Search for the cell housing the specified text and yield its [x, y] center coordinate. 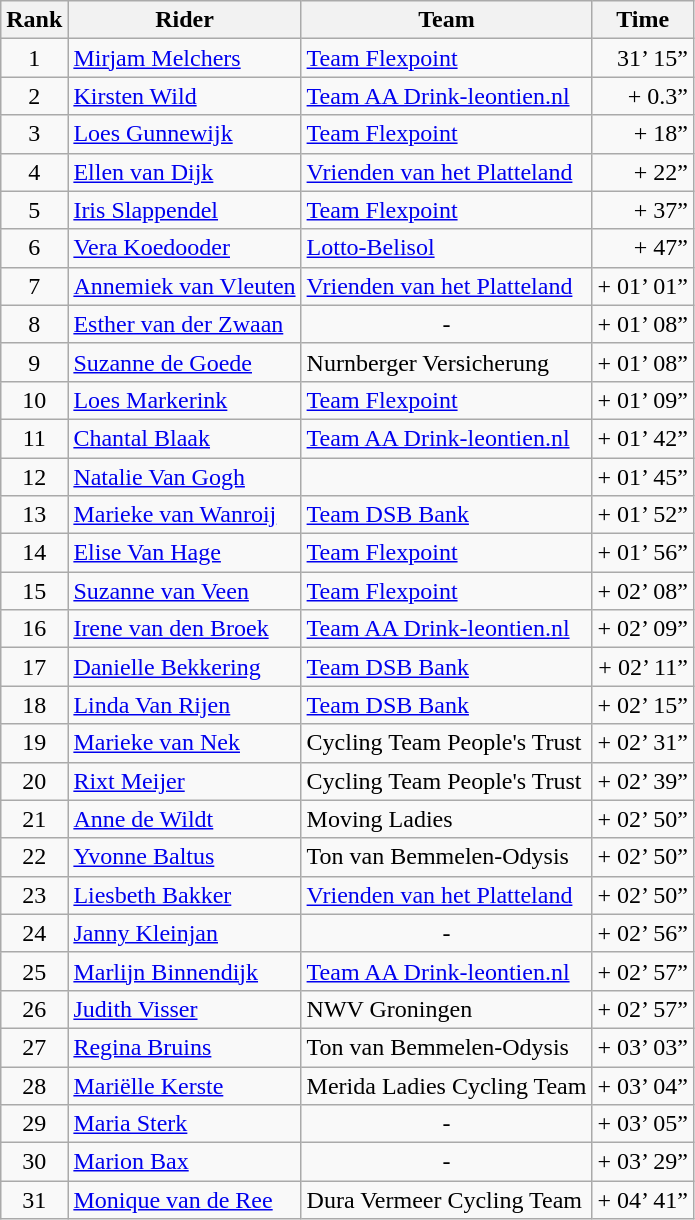
17 [34, 667]
29 [34, 1124]
15 [34, 591]
22 [34, 857]
+ 01’ 52” [642, 515]
Maria Sterk [184, 1124]
+ 03’ 29” [642, 1162]
+ 37” [642, 210]
11 [34, 438]
25 [34, 971]
21 [34, 819]
Judith Visser [184, 1009]
5 [34, 210]
Esther van der Zwaan [184, 324]
+ 22” [642, 172]
+ 18” [642, 134]
Dura Vermeer Cycling Team [446, 1200]
+ 03’ 05” [642, 1124]
Monique van de Ree [184, 1200]
18 [34, 705]
Yvonne Baltus [184, 857]
Liesbeth Bakker [184, 895]
Marlijn Binnendijk [184, 971]
+ 47” [642, 248]
24 [34, 933]
Mariëlle Kerste [184, 1085]
Suzanne de Goede [184, 362]
20 [34, 781]
+ 02’ 31” [642, 743]
+ 01’ 01” [642, 286]
28 [34, 1085]
1 [34, 58]
Team [446, 20]
Marion Bax [184, 1162]
Lotto-Belisol [446, 248]
6 [34, 248]
+ 01’ 09” [642, 400]
+ 02’ 39” [642, 781]
31’ 15” [642, 58]
Time [642, 20]
4 [34, 172]
+ 01’ 45” [642, 477]
Nurnberger Versicherung [446, 362]
+ 02’ 56” [642, 933]
Merida Ladies Cycling Team [446, 1085]
Rider [184, 20]
31 [34, 1200]
Ellen van Dijk [184, 172]
Kirsten Wild [184, 96]
Elise Van Hage [184, 553]
23 [34, 895]
10 [34, 400]
8 [34, 324]
+ 02’ 11” [642, 667]
7 [34, 286]
Annemiek van Vleuten [184, 286]
19 [34, 743]
+ 02’ 08” [642, 591]
Iris Slappendel [184, 210]
9 [34, 362]
Chantal Blaak [184, 438]
Marieke van Nek [184, 743]
12 [34, 477]
+ 03’ 03” [642, 1047]
Irene van den Broek [184, 629]
Loes Markerink [184, 400]
16 [34, 629]
Natalie Van Gogh [184, 477]
Rank [34, 20]
Suzanne van Veen [184, 591]
Rixt Meijer [184, 781]
3 [34, 134]
+ 02’ 15” [642, 705]
Linda Van Rijen [184, 705]
NWV Groningen [446, 1009]
Anne de Wildt [184, 819]
13 [34, 515]
Danielle Bekkering [184, 667]
26 [34, 1009]
+ 03’ 04” [642, 1085]
+ 04’ 41” [642, 1200]
+ 01’ 56” [642, 553]
+ 0.3” [642, 96]
Janny Kleinjan [184, 933]
Vera Koedooder [184, 248]
+ 01’ 42” [642, 438]
Loes Gunnewijk [184, 134]
Mirjam Melchers [184, 58]
Regina Bruins [184, 1047]
+ 02’ 09” [642, 629]
27 [34, 1047]
Marieke van Wanroij [184, 515]
14 [34, 553]
Moving Ladies [446, 819]
2 [34, 96]
30 [34, 1162]
